Provide the [X, Y] coordinate of the cell's center where the given text is located.  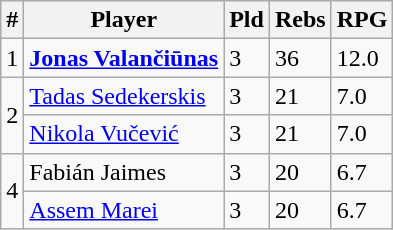
RPG [362, 20]
Nikola Vučević [124, 134]
12.0 [362, 58]
36 [300, 58]
# [12, 20]
1 [12, 58]
2 [12, 115]
4 [12, 191]
Assem Marei [124, 210]
Rebs [300, 20]
Tadas Sedekerskis [124, 96]
Player [124, 20]
Fabián Jaimes [124, 172]
Jonas Valančiūnas [124, 58]
Pld [247, 20]
